From the cell containing the given text, extract its center point as (X, Y) coordinate. 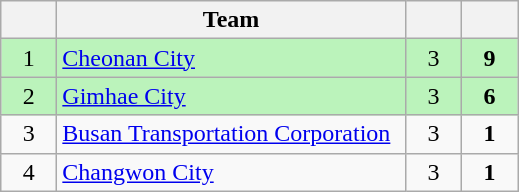
6 (489, 96)
Busan Transportation Corporation (232, 134)
Gimhae City (232, 96)
Changwon City (232, 172)
Cheonan City (232, 58)
Team (232, 20)
2 (29, 96)
9 (489, 58)
4 (29, 172)
